Return [x, y] of the center of cell containing provided text 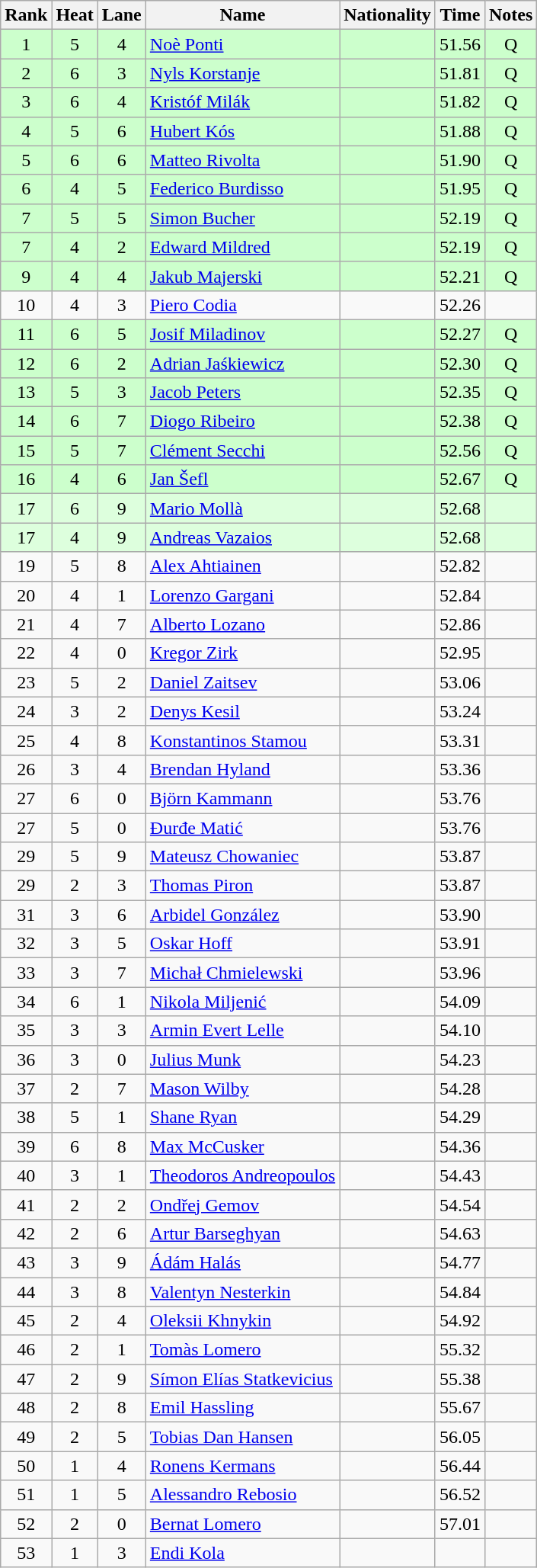
51.56 [460, 44]
57.01 [460, 1524]
31 [26, 915]
53.90 [460, 915]
Ronens Kermans [242, 1466]
47 [26, 1379]
Simon Bucher [242, 218]
Thomas Piron [242, 886]
52.82 [460, 566]
49 [26, 1437]
55.67 [460, 1408]
51.95 [460, 189]
52.86 [460, 624]
Kregor Zirk [242, 653]
Max McCusker [242, 1146]
54.63 [460, 1233]
54.43 [460, 1175]
Emil Hassling [242, 1408]
Andreas Vazaios [242, 537]
55.38 [460, 1379]
54.77 [460, 1262]
Michał Chmielewski [242, 973]
Đurđe Matić [242, 827]
Julius Munk [242, 1060]
53.06 [460, 682]
38 [26, 1117]
16 [26, 479]
55.32 [460, 1350]
Ondřej Gemov [242, 1204]
50 [26, 1466]
Noè Ponti [242, 44]
24 [26, 711]
51 [26, 1495]
Björn Kammann [242, 798]
21 [26, 624]
15 [26, 451]
11 [26, 334]
25 [26, 740]
54.54 [460, 1204]
Lane [122, 15]
Heat [75, 15]
23 [26, 682]
Oleksii Khnykin [242, 1321]
52 [26, 1524]
42 [26, 1233]
14 [26, 422]
33 [26, 973]
Time [460, 15]
12 [26, 364]
52.56 [460, 451]
Jakub Majerski [242, 276]
Kristóf Milák [242, 102]
Mason Wilby [242, 1089]
54.28 [460, 1089]
Nationality [388, 15]
20 [26, 595]
Edward Mildred [242, 247]
Lorenzo Gargani [242, 595]
51.82 [460, 102]
51.81 [460, 73]
43 [26, 1262]
52.26 [460, 305]
36 [26, 1060]
41 [26, 1204]
Símon Elías Statkevicius [242, 1379]
51.90 [460, 160]
Nyls Korstanje [242, 73]
54.29 [460, 1117]
Adrian Jaśkiewicz [242, 364]
34 [26, 1002]
53.96 [460, 973]
52.84 [460, 595]
Oskar Hoff [242, 944]
Hubert Kós [242, 131]
35 [26, 1031]
26 [26, 769]
Clément Secchi [242, 451]
56.52 [460, 1495]
13 [26, 393]
Shane Ryan [242, 1117]
10 [26, 305]
Jan Šefl [242, 479]
51.88 [460, 131]
56.05 [460, 1437]
48 [26, 1408]
54.09 [460, 1002]
Arbidel González [242, 915]
54.23 [460, 1060]
Josif Miladinov [242, 334]
19 [26, 566]
Mario Mollà [242, 508]
Theodoros Andreopoulos [242, 1175]
52.35 [460, 393]
Tobias Dan Hansen [242, 1437]
Valentyn Nesterkin [242, 1292]
Jacob Peters [242, 393]
54.92 [460, 1321]
52.27 [460, 334]
53.91 [460, 944]
Bernat Lomero [242, 1524]
Konstantinos Stamou [242, 740]
Endi Kola [242, 1553]
22 [26, 653]
46 [26, 1350]
53.31 [460, 740]
44 [26, 1292]
Matteo Rivolta [242, 160]
Rank [26, 15]
54.10 [460, 1031]
53.36 [460, 769]
Name [242, 15]
52.30 [460, 364]
Brendan Hyland [242, 769]
52.38 [460, 422]
Armin Evert Lelle [242, 1031]
Piero Codia [242, 305]
Alessandro Rebosio [242, 1495]
Federico Burdisso [242, 189]
32 [26, 944]
Denys Kesil [242, 711]
52.21 [460, 276]
Mateusz Chowaniec [242, 857]
Alberto Lozano [242, 624]
Artur Barseghyan [242, 1233]
Ádám Halás [242, 1262]
52.67 [460, 479]
54.36 [460, 1146]
Daniel Zaitsev [242, 682]
Tomàs Lomero [242, 1350]
53 [26, 1553]
45 [26, 1321]
52.95 [460, 653]
39 [26, 1146]
56.44 [460, 1466]
Nikola Miljenić [242, 1002]
37 [26, 1089]
54.84 [460, 1292]
Notes [510, 15]
53.24 [460, 711]
40 [26, 1175]
Diogo Ribeiro [242, 422]
Alex Ahtiainen [242, 566]
